Return (x, y) of the center of cell containing provided text 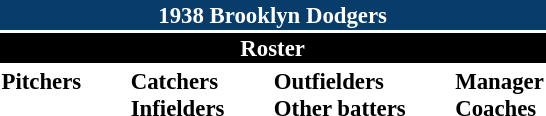
Roster (272, 48)
1938 Brooklyn Dodgers (272, 15)
